For the text-containing cell, return its midpoint in [X, Y] coordinate format. 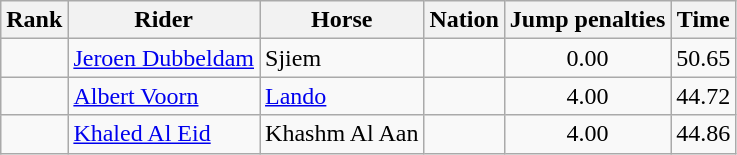
50.65 [704, 58]
44.86 [704, 134]
Sjiem [342, 58]
44.72 [704, 96]
Khaled Al Eid [164, 134]
Khashm Al Aan [342, 134]
Rider [164, 20]
Time [704, 20]
Rank [34, 20]
0.00 [587, 58]
Jump penalties [587, 20]
Jeroen Dubbeldam [164, 58]
Nation [464, 20]
Horse [342, 20]
Albert Voorn [164, 96]
Lando [342, 96]
